Scan for the cell matching the given text and deliver its [x, y] coordinate at center. 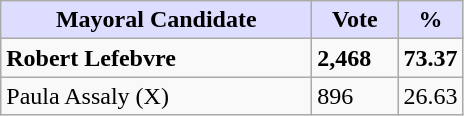
73.37 [430, 58]
Vote [355, 20]
Paula Assaly (X) [156, 96]
2,468 [355, 58]
896 [355, 96]
% [430, 20]
Robert Lefebvre [156, 58]
26.63 [430, 96]
Mayoral Candidate [156, 20]
